Provide the [x, y] coordinate of the cell's center where the given text is located.  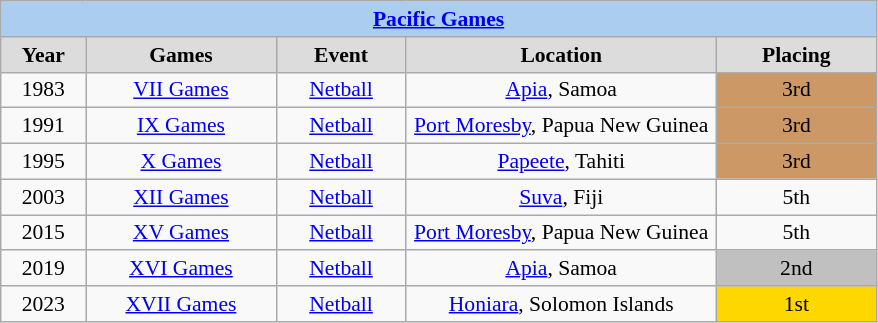
Pacific Games [439, 19]
XV Games [181, 233]
1983 [44, 90]
Placing [796, 55]
Games [181, 55]
2003 [44, 197]
Location [561, 55]
2015 [44, 233]
2019 [44, 269]
XVII Games [181, 304]
X Games [181, 162]
IX Games [181, 126]
XII Games [181, 197]
Honiara, Solomon Islands [561, 304]
XVI Games [181, 269]
Event [341, 55]
Papeete, Tahiti [561, 162]
1995 [44, 162]
2023 [44, 304]
Suva, Fiji [561, 197]
Year [44, 55]
VII Games [181, 90]
1st [796, 304]
2nd [796, 269]
1991 [44, 126]
